Locate the cell with the specified text and output its [X, Y] center coordinate. 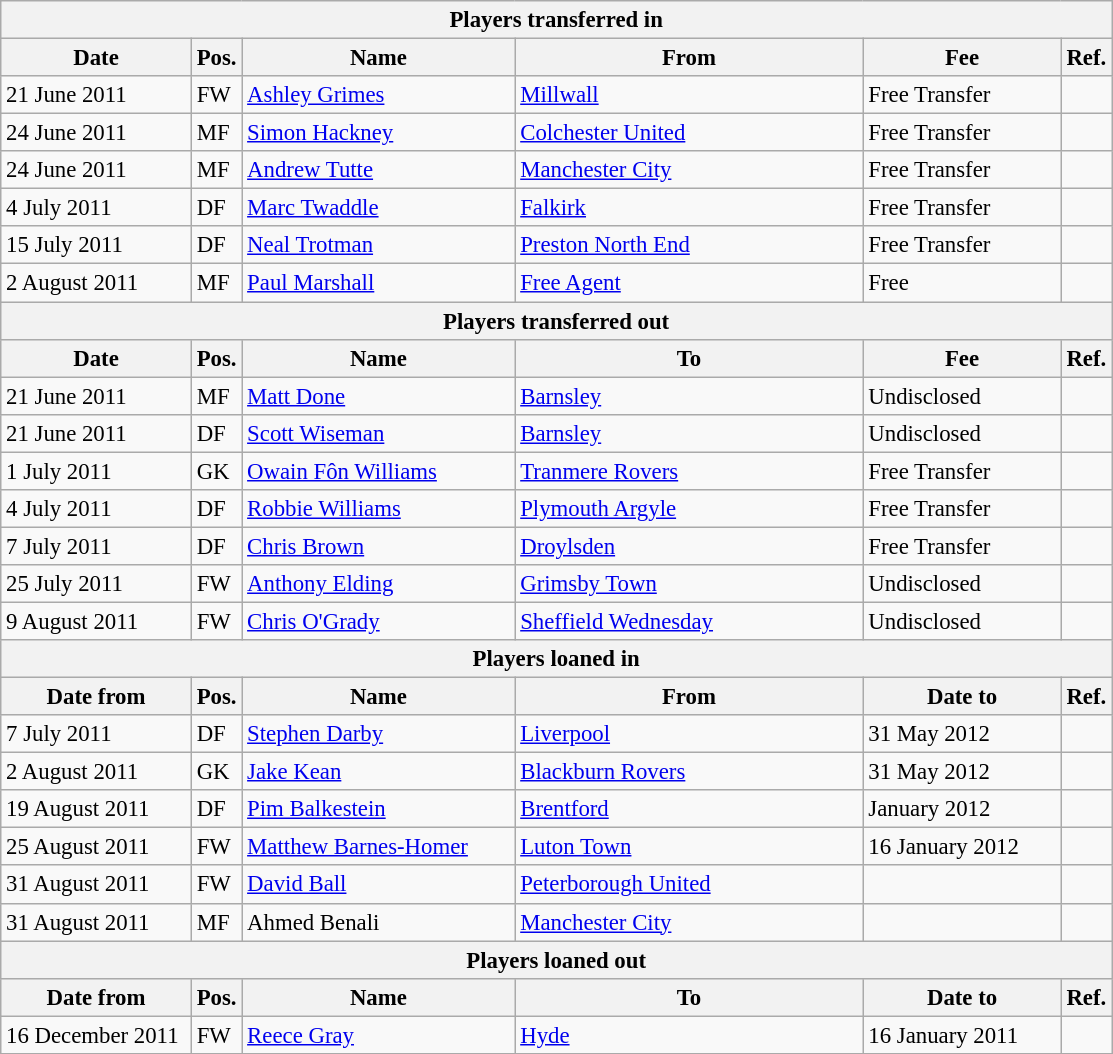
Tranmere Rovers [689, 471]
Chris O'Grady [378, 621]
Players loaned out [556, 960]
Matt Done [378, 396]
Reece Gray [378, 1035]
Ashley Grimes [378, 95]
Luton Town [689, 847]
Colchester United [689, 133]
Pim Balkestein [378, 809]
Paul Marshall [378, 283]
Andrew Tutte [378, 170]
Matthew Barnes-Homer [378, 847]
Blackburn Rovers [689, 772]
Players loaned in [556, 659]
Free [962, 283]
Grimsby Town [689, 584]
Robbie Williams [378, 509]
Liverpool [689, 734]
Anthony Elding [378, 584]
9 August 2011 [96, 621]
Owain Fôn Williams [378, 471]
Neal Trotman [378, 245]
Peterborough United [689, 885]
David Ball [378, 885]
19 August 2011 [96, 809]
Players transferred in [556, 20]
25 August 2011 [96, 847]
16 January 2011 [962, 1035]
Falkirk [689, 208]
Sheffield Wednesday [689, 621]
January 2012 [962, 809]
25 July 2011 [96, 584]
16 December 2011 [96, 1035]
16 January 2012 [962, 847]
Marc Twaddle [378, 208]
Millwall [689, 95]
Hyde [689, 1035]
1 July 2011 [96, 471]
Brentford [689, 809]
15 July 2011 [96, 245]
Preston North End [689, 245]
Ahmed Benali [378, 922]
Droylsden [689, 546]
Chris Brown [378, 546]
Simon Hackney [378, 133]
Jake Kean [378, 772]
Scott Wiseman [378, 433]
Stephen Darby [378, 734]
Players transferred out [556, 321]
Plymouth Argyle [689, 509]
Free Agent [689, 283]
